Return (x, y) of the center of cell containing provided text 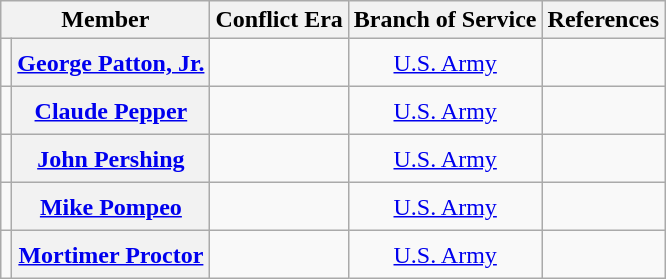
Member (106, 20)
Claude Pepper (111, 111)
References (604, 20)
John Pershing (111, 159)
Branch of Service (445, 20)
Mortimer Proctor (111, 255)
George Patton, Jr. (111, 63)
Conflict Era (279, 20)
Mike Pompeo (111, 207)
